Scan for the cell matching the given text and deliver its (x, y) coordinate at center. 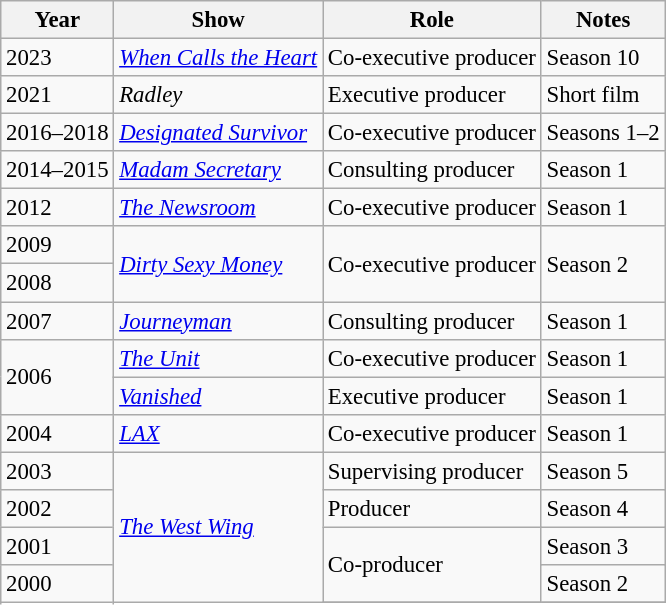
Producer (432, 509)
Season 4 (603, 509)
Dirty Sexy Money (218, 264)
2021 (58, 95)
Vanished (218, 396)
Seasons 1–2 (603, 133)
Journeyman (218, 321)
The Newsroom (218, 208)
2002 (58, 509)
Show (218, 20)
2003 (58, 471)
Madam Secretary (218, 170)
Role (432, 20)
The West Wing (218, 527)
Co-producer (432, 564)
Season 5 (603, 471)
2008 (58, 283)
LAX (218, 433)
Radley (218, 95)
2009 (58, 245)
Season 3 (603, 546)
2006 (58, 376)
2007 (58, 321)
The Unit (218, 358)
When Calls the Heart (218, 58)
2001 (58, 546)
Short film (603, 95)
Designated Survivor (218, 133)
2000 (58, 584)
Year (58, 20)
2014–2015 (58, 170)
2016–2018 (58, 133)
Season 10 (603, 58)
2023 (58, 58)
2012 (58, 208)
Supervising producer (432, 471)
Notes (603, 20)
2004 (58, 433)
